Determine the [x, y] coordinate at the center of the cell enclosing the given text.  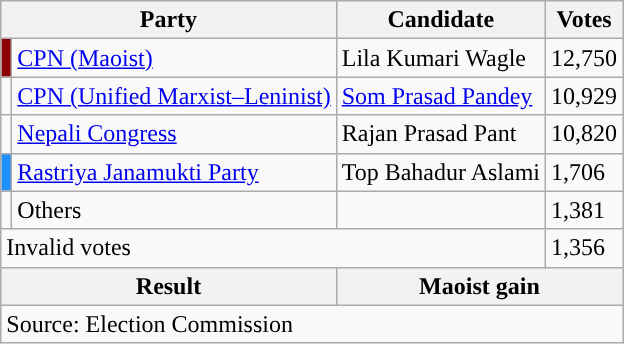
Votes [584, 20]
Others [174, 210]
Source: Election Commission [312, 324]
CPN (Unified Marxist–Leninist) [174, 96]
Lila Kumari Wagle [440, 58]
Candidate [440, 20]
Nepali Congress [174, 134]
Som Prasad Pandey [440, 96]
Party [168, 20]
10,820 [584, 134]
Result [168, 286]
1,706 [584, 172]
Maoist gain [479, 286]
1,381 [584, 210]
10,929 [584, 96]
1,356 [584, 248]
Rastriya Janamukti Party [174, 172]
Top Bahadur Aslami [440, 172]
Rajan Prasad Pant [440, 134]
CPN (Maoist) [174, 58]
Invalid votes [274, 248]
12,750 [584, 58]
